Detect which cell encompasses the target text, then output its [x, y] center coordinate. 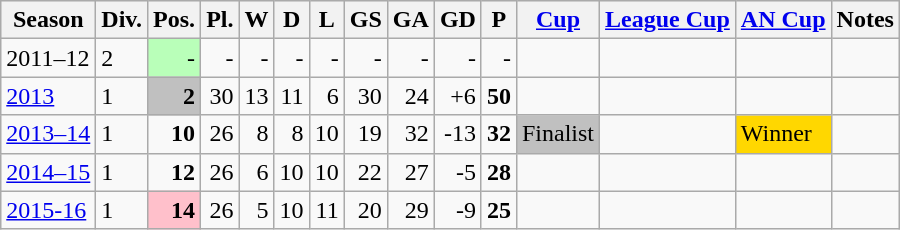
2014–15 [48, 172]
2013–14 [48, 134]
+6 [458, 96]
League Cup [668, 20]
14 [174, 210]
W [256, 20]
29 [410, 210]
2013 [48, 96]
Pl. [220, 20]
2011–12 [48, 58]
D [292, 20]
28 [498, 172]
Notes [865, 20]
5 [256, 210]
Div. [122, 20]
P [498, 20]
GD [458, 20]
50 [498, 96]
Winner [783, 134]
Cup [558, 20]
13 [256, 96]
GA [410, 20]
2015-16 [48, 210]
Season [48, 20]
-5 [458, 172]
Finalist [558, 134]
L [326, 20]
GS [366, 20]
Pos. [174, 20]
12 [174, 172]
24 [410, 96]
27 [410, 172]
AN Cup [783, 20]
22 [366, 172]
20 [366, 210]
19 [366, 134]
-9 [458, 210]
25 [498, 210]
-13 [458, 134]
